From the cell containing the given text, extract its center point as (X, Y) coordinate. 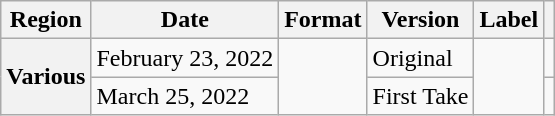
Label (509, 20)
Date (185, 20)
March 25, 2022 (185, 96)
Region (46, 20)
First Take (420, 96)
Format (323, 20)
February 23, 2022 (185, 58)
Original (420, 58)
Various (46, 77)
Version (420, 20)
